Locate the cell with the specified text and output its [X, Y] center coordinate. 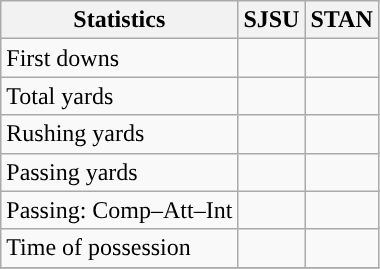
Passing: Comp–Att–Int [120, 210]
Total yards [120, 96]
First downs [120, 58]
Rushing yards [120, 134]
STAN [342, 20]
Statistics [120, 20]
Passing yards [120, 172]
Time of possession [120, 248]
SJSU [272, 20]
